Pinpoint the cell where the given text exists, returning its [X, Y] midpoint coordinate. 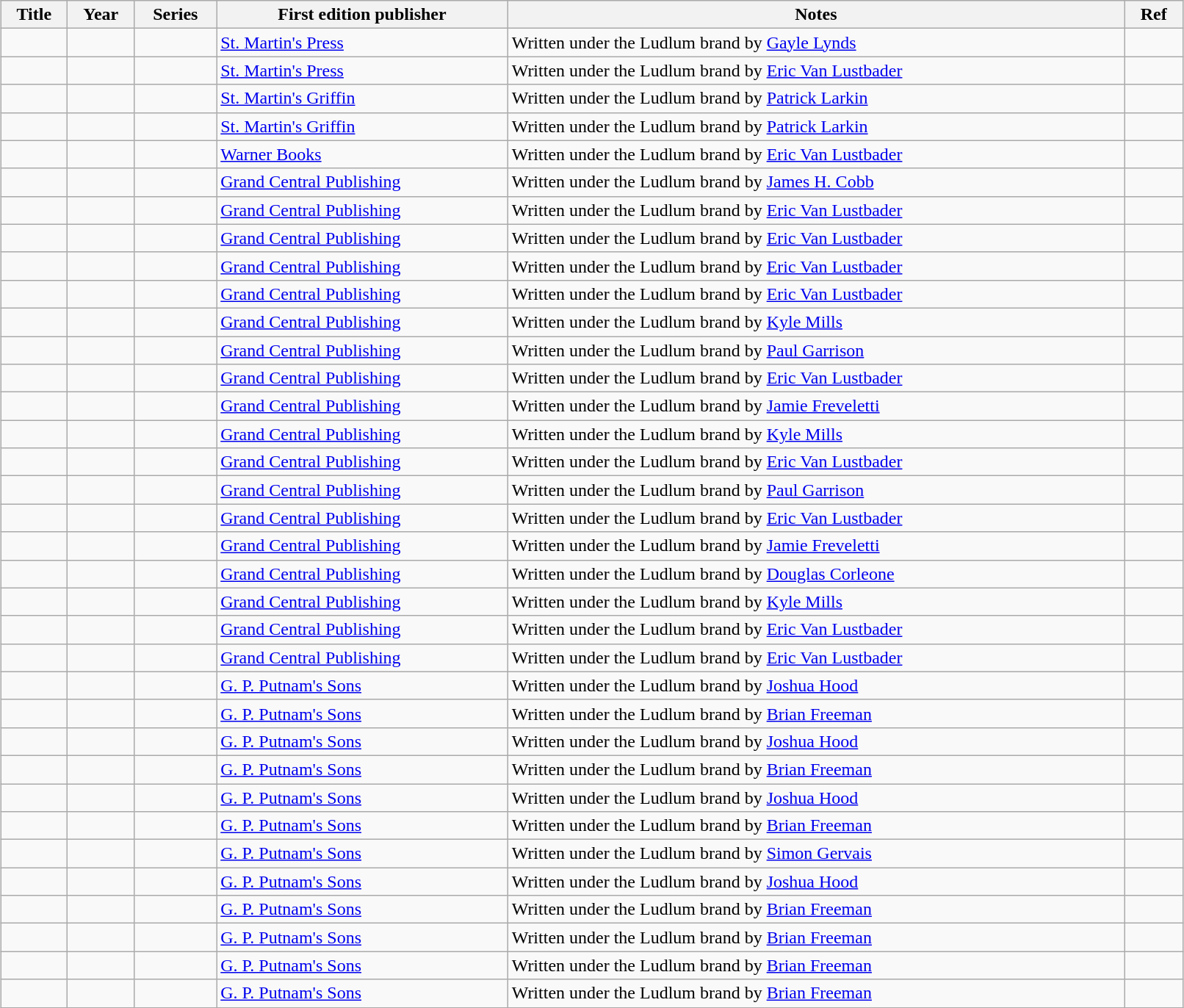
Ref [1154, 15]
Series [176, 15]
Written under the Ludlum brand by Gayle Lynds [815, 43]
Year [101, 15]
Title [34, 15]
Written under the Ludlum brand by Simon Gervais [815, 854]
Written under the Ludlum brand by James H. Cobb [815, 182]
Written under the Ludlum brand by Douglas Corleone [815, 574]
Warner Books [362, 154]
Notes [815, 15]
First edition publisher [362, 15]
